Output the (x, y) coordinate of the center of the cell containing the given text.  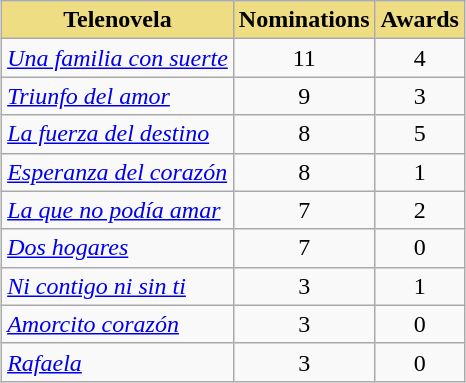
11 (304, 58)
Telenovela (118, 20)
4 (420, 58)
5 (420, 134)
Dos hogares (118, 248)
Una familia con suerte (118, 58)
Awards (420, 20)
Esperanza del corazón (118, 172)
Amorcito corazón (118, 324)
La que no podía amar (118, 210)
Rafaela (118, 362)
9 (304, 96)
Triunfo del amor (118, 96)
2 (420, 210)
Nominations (304, 20)
Ni contigo ni sin ti (118, 286)
La fuerza del destino (118, 134)
